Determine the (x, y) coordinate at the center of the cell enclosing the given text.  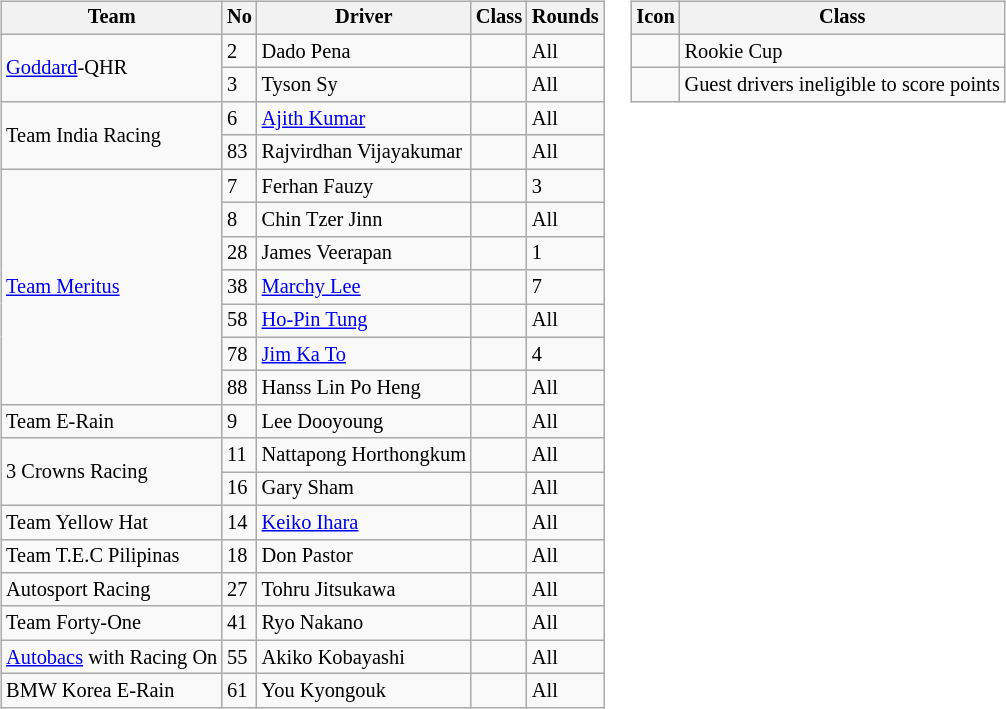
3 Crowns Racing (112, 472)
Team Yellow Hat (112, 522)
Jim Ka To (364, 354)
27 (240, 590)
Gary Sham (364, 489)
83 (240, 152)
Tyson Sy (364, 85)
Tohru Jitsukawa (364, 590)
Ho-Pin Tung (364, 321)
James Veerapan (364, 253)
6 (240, 119)
No (240, 18)
Nattapong Horthongkum (364, 455)
Marchy Lee (364, 287)
Driver (364, 18)
28 (240, 253)
61 (240, 691)
Don Pastor (364, 556)
Rookie Cup (842, 51)
Team (112, 18)
Keiko Ihara (364, 522)
Ferhan Fauzy (364, 186)
9 (240, 422)
Team Forty-One (112, 623)
Icon (655, 18)
Hanss Lin Po Heng (364, 388)
Ajith Kumar (364, 119)
2 (240, 51)
BMW Korea E-Rain (112, 691)
38 (240, 287)
Chin Tzer Jinn (364, 220)
78 (240, 354)
Ryo Nakano (364, 623)
Autobacs with Racing On (112, 657)
You Kyongouk (364, 691)
Team Meritus (112, 287)
58 (240, 321)
Dado Pena (364, 51)
14 (240, 522)
18 (240, 556)
Lee Dooyoung (364, 422)
11 (240, 455)
Team T.E.C Pilipinas (112, 556)
41 (240, 623)
16 (240, 489)
Rajvirdhan Vijayakumar (364, 152)
88 (240, 388)
Rounds (566, 18)
Guest drivers ineligible to score points (842, 85)
8 (240, 220)
Goddard-QHR (112, 68)
4 (566, 354)
Akiko Kobayashi (364, 657)
55 (240, 657)
Team E-Rain (112, 422)
Team India Racing (112, 136)
1 (566, 253)
Autosport Racing (112, 590)
